Locate the cell with the specified text and output its (x, y) center coordinate. 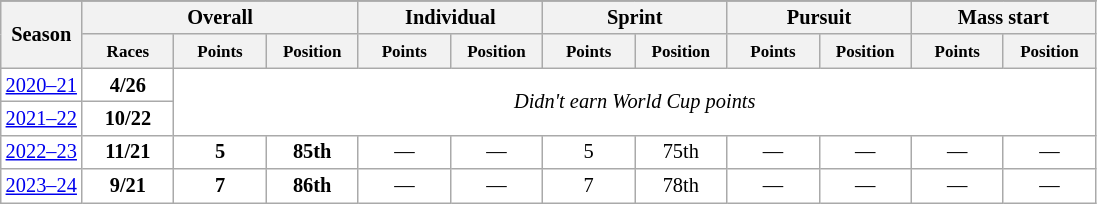
Sprint (635, 17)
2023–24 (42, 186)
75th (681, 152)
Individual (450, 17)
2020–21 (42, 85)
11/21 (128, 152)
78th (681, 186)
Overall (220, 17)
2021–22 (42, 118)
Didn't earn World Cup points (635, 102)
Mass start (1003, 17)
86th (312, 186)
85th (312, 152)
9/21 (128, 186)
Season (42, 34)
10/22 (128, 118)
4/26 (128, 85)
Pursuit (819, 17)
Races (128, 51)
2022–23 (42, 152)
